Find where the given text appears and provide that cell's center as [x, y] coordinate. 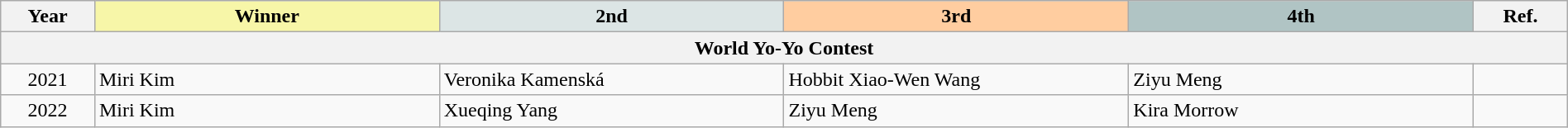
2022 [48, 111]
2021 [48, 79]
Winner [266, 17]
Veronika Kamenská [612, 79]
Kira Morrow [1302, 111]
4th [1302, 17]
Year [48, 17]
Xueqing Yang [612, 111]
3rd [956, 17]
Ref. [1521, 17]
World Yo-Yo Contest [784, 48]
Hobbit Xiao-Wen Wang [956, 79]
2nd [612, 17]
